Search for the cell housing the specified text and yield its [x, y] center coordinate. 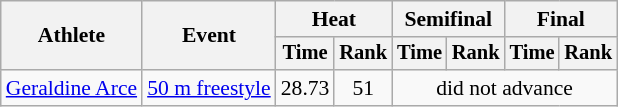
50 m freestyle [209, 88]
Event [209, 36]
did not advance [504, 88]
Geraldine Arce [72, 88]
Semifinal [448, 19]
Athlete [72, 36]
51 [363, 88]
Heat [334, 19]
28.73 [306, 88]
Final [561, 19]
